Return the [x, y] coordinate for the center point of the cell that contains the specified text.  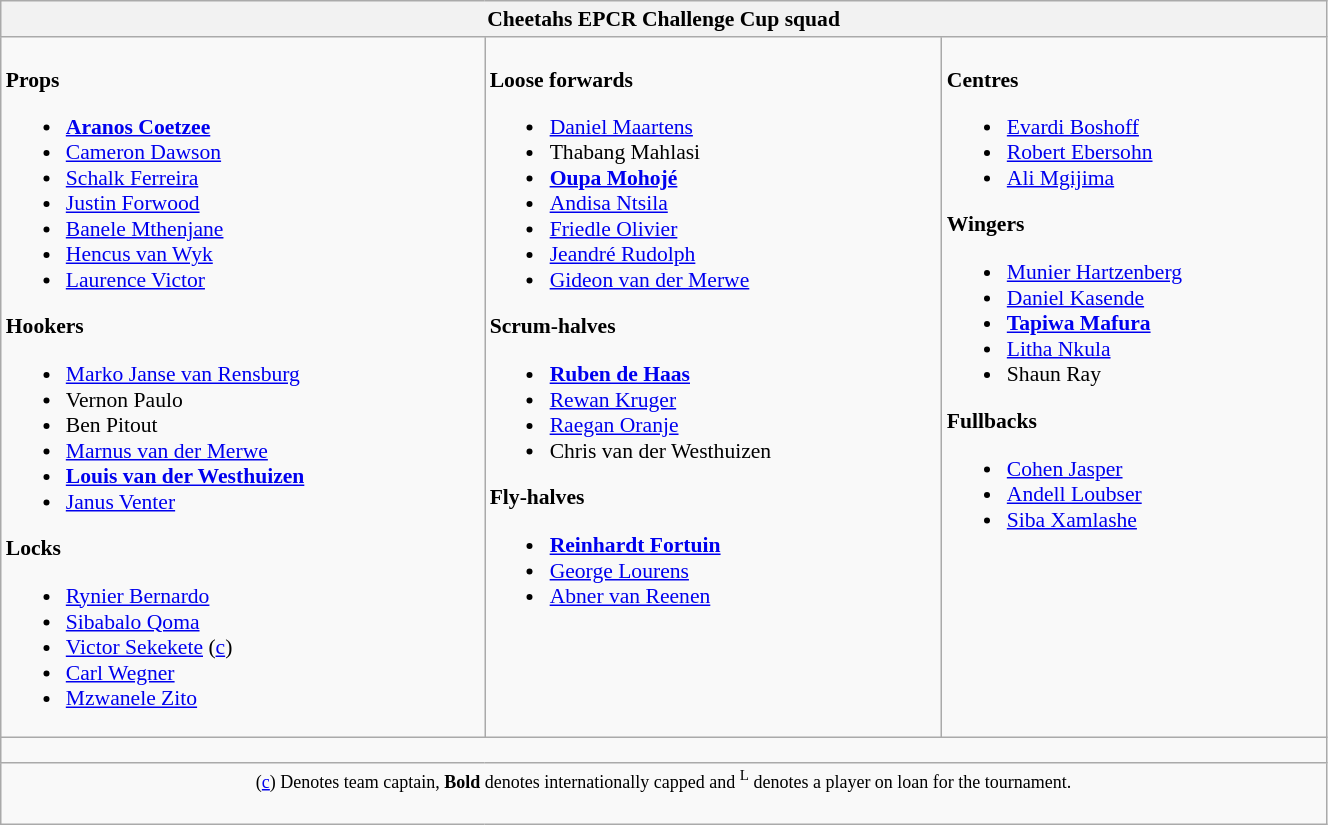
Cheetahs EPCR Challenge Cup squad [664, 19]
